Identify which cell holds the provided text, then report its (x, y) central coordinate. 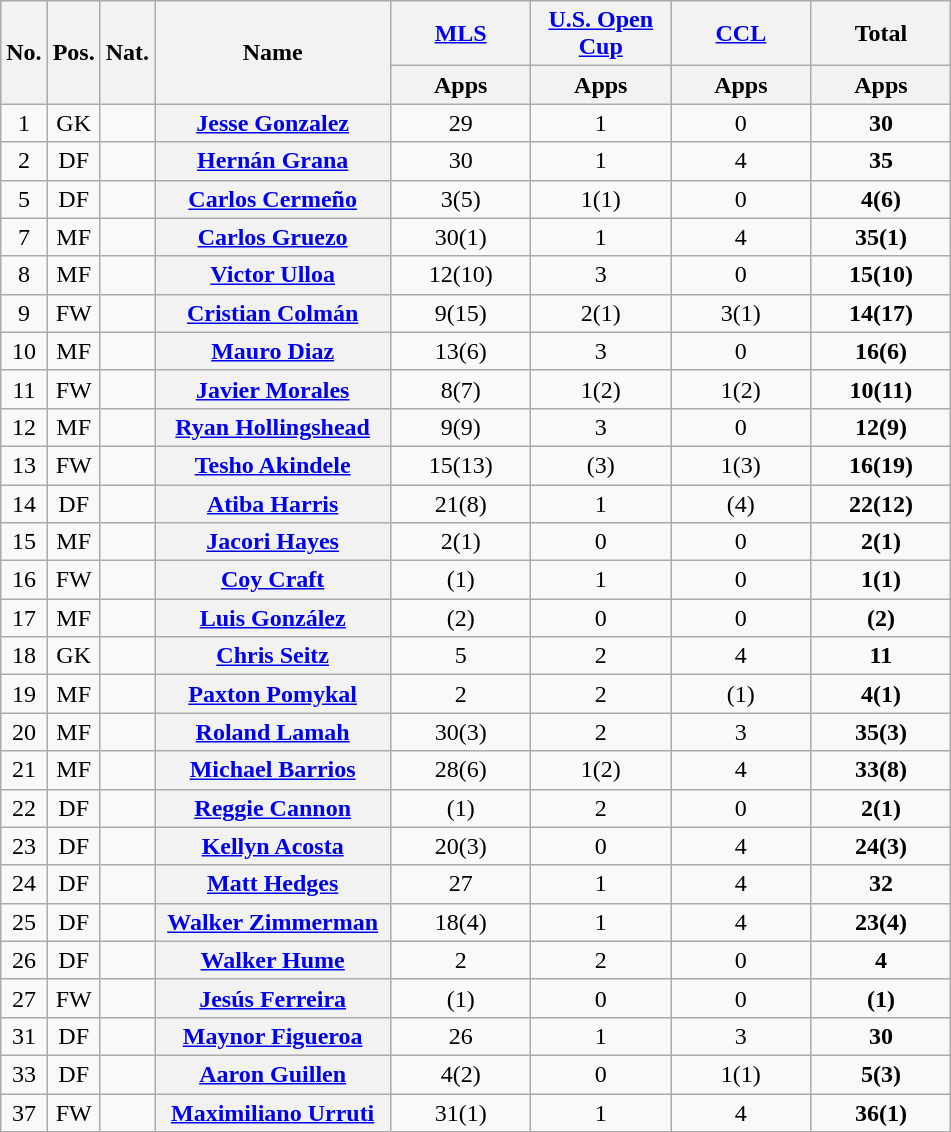
Pos. (74, 52)
20 (24, 732)
Coy Craft (273, 580)
35(3) (881, 732)
Kellyn Acosta (273, 846)
Name (273, 52)
9(15) (461, 313)
13(6) (461, 351)
Victor Ulloa (273, 275)
33(8) (881, 770)
29 (461, 123)
Carlos Gruezo (273, 237)
Atiba Harris (273, 503)
Jesús Ferreira (273, 998)
Chris Seitz (273, 656)
5(3) (881, 1074)
1(3) (741, 465)
16 (24, 580)
No. (24, 52)
12 (24, 427)
16(19) (881, 465)
Walker Hume (273, 960)
Carlos Cermeño (273, 199)
Tesho Akindele (273, 465)
12(9) (881, 427)
31 (24, 1036)
Nat. (127, 52)
32 (881, 884)
24(3) (881, 846)
8(7) (461, 389)
15(10) (881, 275)
18 (24, 656)
24 (24, 884)
Total (881, 34)
36(1) (881, 1113)
3(5) (461, 199)
Mauro Diaz (273, 351)
15 (24, 542)
Jesse Gonzalez (273, 123)
10(11) (881, 389)
(3) (601, 465)
28(6) (461, 770)
4(2) (461, 1074)
33 (24, 1074)
30(3) (461, 732)
10 (24, 351)
14 (24, 503)
7 (24, 237)
Aaron Guillen (273, 1074)
Paxton Pomykal (273, 694)
19 (24, 694)
Reggie Cannon (273, 808)
8 (24, 275)
22(12) (881, 503)
9(9) (461, 427)
4(1) (881, 694)
Maximiliano Urruti (273, 1113)
16(6) (881, 351)
13 (24, 465)
37 (24, 1113)
(4) (741, 503)
35(1) (881, 237)
23 (24, 846)
Cristian Colmán (273, 313)
31(1) (461, 1113)
U.S. Open Cup (601, 34)
30(1) (461, 237)
Jacori Hayes (273, 542)
Hernán Grana (273, 161)
Michael Barrios (273, 770)
22 (24, 808)
3(1) (741, 313)
21 (24, 770)
12(10) (461, 275)
20(3) (461, 846)
9 (24, 313)
Roland Lamah (273, 732)
CCL (741, 34)
4(6) (881, 199)
23(4) (881, 922)
15(13) (461, 465)
Walker Zimmerman (273, 922)
Luis González (273, 618)
Javier Morales (273, 389)
MLS (461, 34)
21(8) (461, 503)
Maynor Figueroa (273, 1036)
25 (24, 922)
35 (881, 161)
Matt Hedges (273, 884)
17 (24, 618)
18(4) (461, 922)
14(17) (881, 313)
Ryan Hollingshead (273, 427)
